Extract the (x, y) coordinate from the center of the cell holding the provided text.  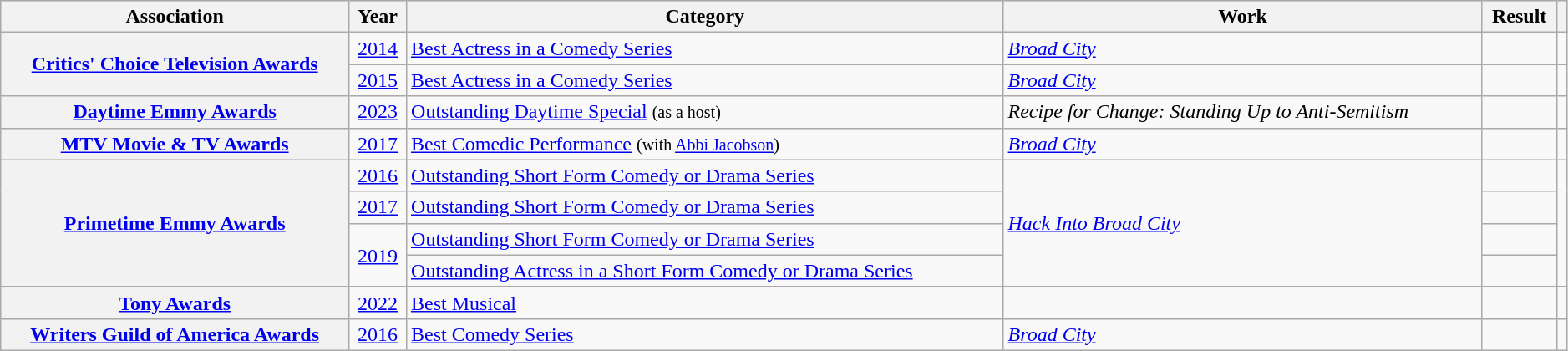
Outstanding Actress in a Short Form Comedy or Drama Series (705, 271)
Work (1243, 17)
Tony Awards (175, 303)
2019 (378, 255)
Critics' Choice Television Awards (175, 64)
Best Comedic Performance (with Abbi Jacobson) (705, 144)
2022 (378, 303)
Category (705, 17)
MTV Movie & TV Awards (175, 144)
Association (175, 17)
Result (1519, 17)
Outstanding Daytime Special (as a host) (705, 112)
Hack Into Broad City (1243, 223)
Year (378, 17)
Best Comedy Series (705, 334)
Daytime Emmy Awards (175, 112)
2014 (378, 48)
2023 (378, 112)
Recipe for Change: Standing Up to Anti-Semitism (1243, 112)
2015 (378, 80)
Best Musical (705, 303)
Primetime Emmy Awards (175, 223)
Writers Guild of America Awards (175, 334)
